From the cell containing the given text, extract its center point as [X, Y] coordinate. 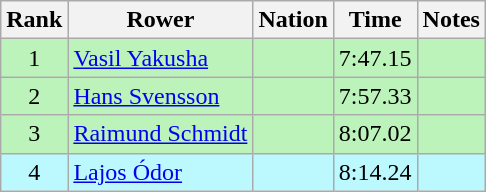
3 [34, 134]
7:57.33 [375, 96]
Raimund Schmidt [160, 134]
Nation [293, 20]
4 [34, 172]
Notes [451, 20]
1 [34, 58]
Vasil Yakusha [160, 58]
2 [34, 96]
8:14.24 [375, 172]
8:07.02 [375, 134]
Hans Svensson [160, 96]
Lajos Ódor [160, 172]
Rower [160, 20]
7:47.15 [375, 58]
Rank [34, 20]
Time [375, 20]
